Identify which cell holds the provided text, then report its [x, y] central coordinate. 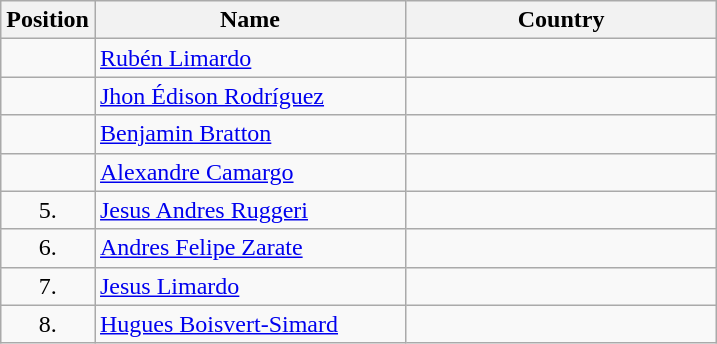
Position [48, 20]
8. [48, 324]
Benjamin Bratton [250, 134]
Alexandre Camargo [250, 172]
Hugues Boisvert-Simard [250, 324]
7. [48, 286]
Country [562, 20]
Andres Felipe Zarate [250, 248]
6. [48, 248]
Name [250, 20]
Jesus Limardo [250, 286]
Rubén Limardo [250, 58]
5. [48, 210]
Jesus Andres Ruggeri [250, 210]
Jhon Édison Rodríguez [250, 96]
